For the text-containing cell, return its midpoint in (X, Y) coordinate format. 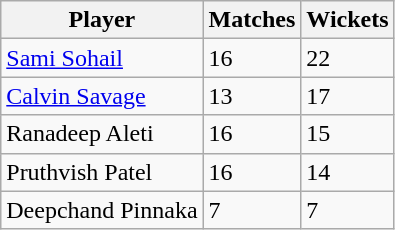
Calvin Savage (102, 96)
Player (102, 20)
13 (252, 96)
Ranadeep Aleti (102, 134)
Sami Sohail (102, 58)
Matches (252, 20)
17 (348, 96)
22 (348, 58)
15 (348, 134)
14 (348, 172)
Wickets (348, 20)
Deepchand Pinnaka (102, 210)
Pruthvish Patel (102, 172)
